Pinpoint the cell where the given text exists, returning its (X, Y) midpoint coordinate. 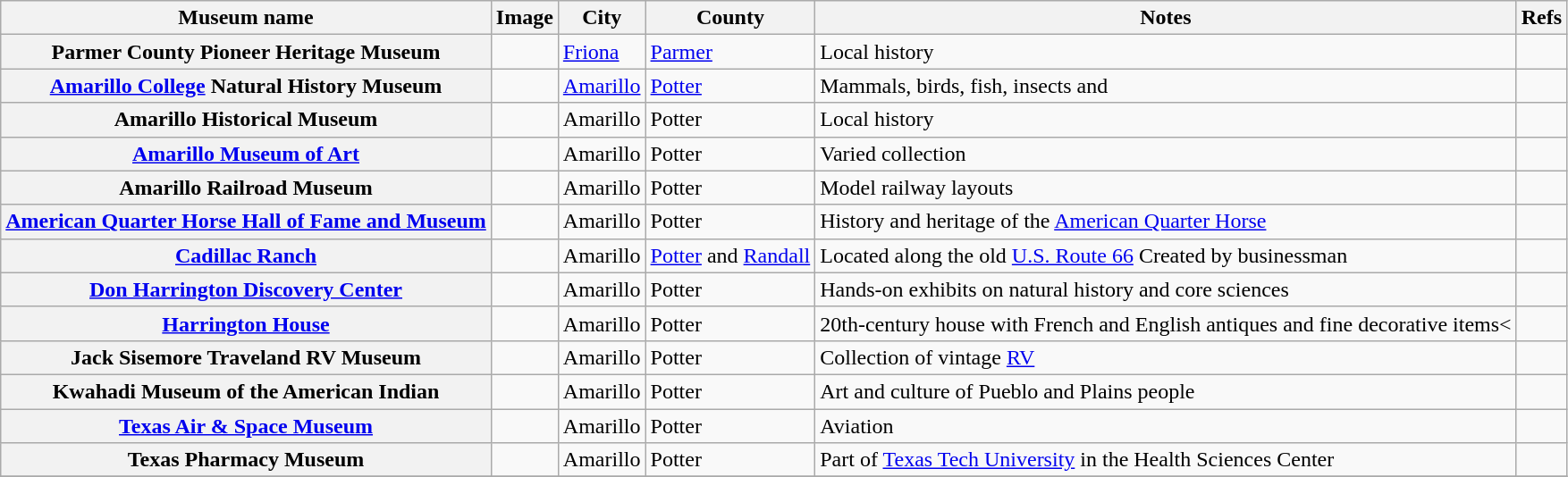
Part of Texas Tech University in the Health Sciences Center (1166, 460)
County (730, 18)
Potter and Randall (730, 255)
Amarillo College Natural History Museum (247, 86)
Image (524, 18)
Harrington House (247, 323)
Texas Air & Space Museum (247, 426)
Kwahadi Museum of the American Indian (247, 391)
Located along the old U.S. Route 66 Created by businessman (1166, 255)
20th-century house with French and English antiques and fine decorative items< (1166, 323)
Varied collection (1166, 154)
Museum name (247, 18)
American Quarter Horse Hall of Fame and Museum (247, 222)
Amarillo Museum of Art (247, 154)
Cadillac Ranch (247, 255)
City (602, 18)
Texas Pharmacy Museum (247, 460)
Notes (1166, 18)
Amarillo Historical Museum (247, 120)
Friona (602, 52)
History and heritage of the American Quarter Horse (1166, 222)
Amarillo Railroad Museum (247, 188)
Refs (1541, 18)
Parmer County Pioneer Heritage Museum (247, 52)
Hands-on exhibits on natural history and core sciences (1166, 289)
Parmer (730, 52)
Aviation (1166, 426)
Jack Sisemore Traveland RV Museum (247, 357)
Art and culture of Pueblo and Plains people (1166, 391)
Mammals, birds, fish, insects and (1166, 86)
Don Harrington Discovery Center (247, 289)
Collection of vintage RV (1166, 357)
Model railway layouts (1166, 188)
